Extract the [x, y] coordinate from the center of the cell holding the provided text.  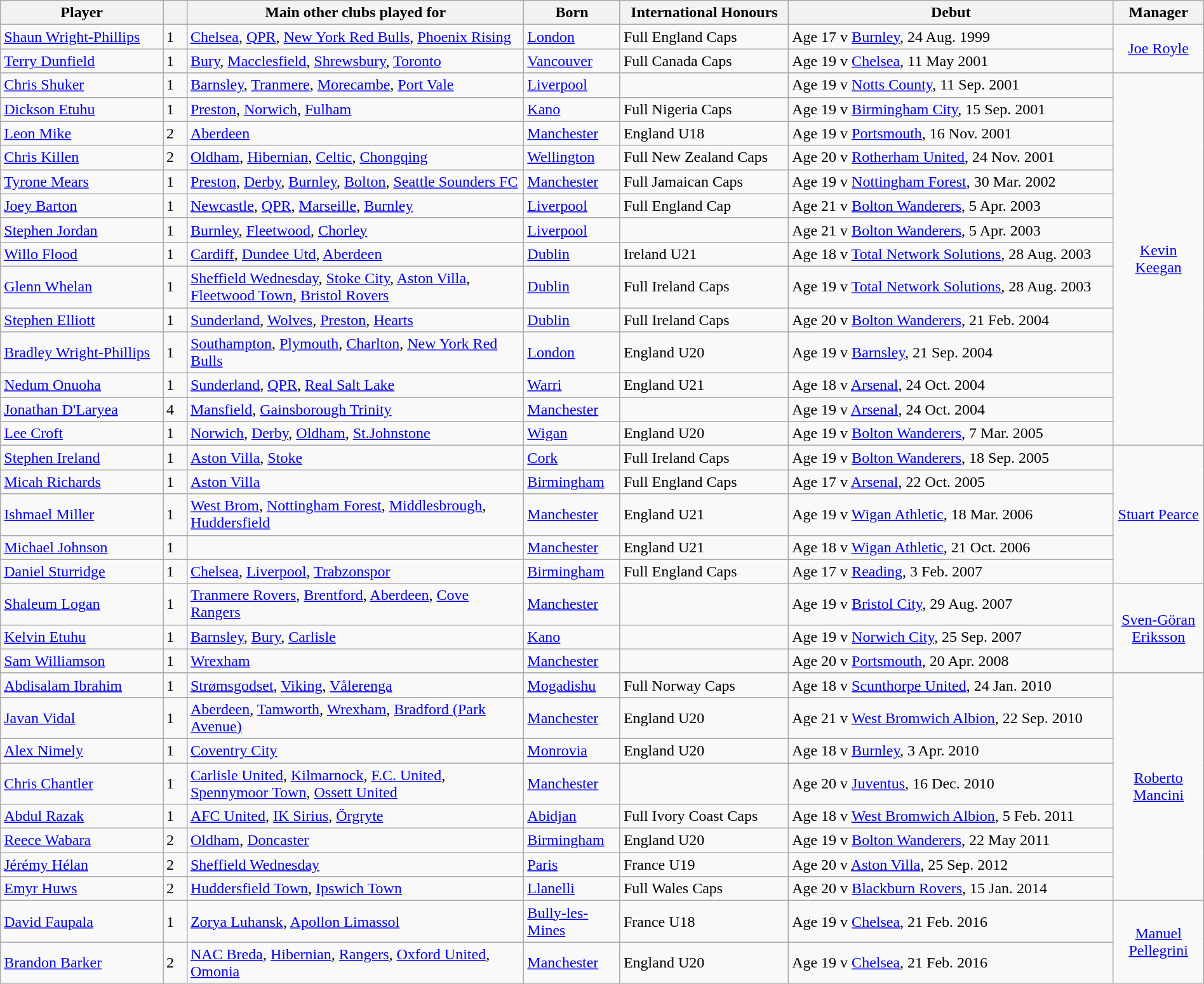
Terry Dunfield [82, 61]
4 [175, 409]
Full Ivory Coast Caps [704, 816]
Alex Nimely [82, 750]
Age 19 v Bolton Wanderers, 18 Sep. 2005 [951, 458]
Full Nigeria Caps [704, 109]
Oldham, Hibernian, Celtic, Chongqing [355, 157]
Norwich, Derby, Oldham, St.Johnstone [355, 434]
NAC Breda, Hibernian, Rangers, Oxford United, Omonia [355, 962]
Age 19 v Birmingham City, 15 Sep. 2001 [951, 109]
Sven-Göran Eriksson [1158, 628]
Age 19 v Chelsea, 11 May 2001 [951, 61]
Burnley, Fleetwood, Chorley [355, 230]
Joey Barton [82, 206]
Age 21 v West Bromwich Albion, 22 Sep. 2010 [951, 717]
Glenn Whelan [82, 287]
Age 20 v Juventus, 16 Dec. 2010 [951, 783]
Age 20 v Aston Villa, 25 Sep. 2012 [951, 865]
Brandon Barker [82, 962]
David Faupala [82, 922]
Player [82, 13]
Llanelli [572, 889]
Mogadishu [572, 685]
Chris Chantler [82, 783]
Age 19 v Bolton Wanderers, 7 Mar. 2005 [951, 434]
Age 17 v Burnley, 24 Aug. 1999 [951, 37]
Sunderland, QPR, Real Salt Lake [355, 385]
West Brom, Nottingham Forest, Middlesbrough, Huddersfield [355, 514]
Cardiff, Dundee Utd, Aberdeen [355, 254]
Stephen Ireland [82, 458]
Preston, Norwich, Fulham [355, 109]
Michael Johnson [82, 547]
Debut [951, 13]
Age 19 v Bolton Wanderers, 22 May 2011 [951, 841]
Age 19 v Portsmouth, 16 Nov. 2001 [951, 133]
Zorya Luhansk, Apollon Limassol [355, 922]
Huddersfield Town, Ipswich Town [355, 889]
Vancouver [572, 61]
Full England Cap [704, 206]
Joe Royle [1158, 49]
Age 17 v Arsenal, 22 Oct. 2005 [951, 482]
International Honours [704, 13]
AFC United, IK Sirius, Örgryte [355, 816]
Lee Croft [82, 434]
Strømsgodset, Viking, Vålerenga [355, 685]
Age 18 v Total Network Solutions, 28 Aug. 2003 [951, 254]
Tranmere Rovers, Brentford, Aberdeen, Cove Rangers [355, 604]
Stuart Pearce [1158, 514]
Sheffield Wednesday [355, 865]
Oldham, Doncaster [355, 841]
Age 19 v Nottingham Forest, 30 Mar. 2002 [951, 182]
France U19 [704, 865]
Jérémy Hélan [82, 865]
Stephen Elliott [82, 319]
Monrovia [572, 750]
Javan Vidal [82, 717]
France U18 [704, 922]
Ishmael Miller [82, 514]
Bradley Wright-Phillips [82, 353]
Willo Flood [82, 254]
Southampton, Plymouth, Charlton, New York Red Bulls [355, 353]
Abidjan [572, 816]
Age 19 v Bristol City, 29 Aug. 2007 [951, 604]
Leon Mike [82, 133]
Bury, Macclesfield, Shrewsbury, Toronto [355, 61]
Age 19 v Total Network Solutions, 28 Aug. 2003 [951, 287]
Carlisle United, Kilmarnock, F.C. United, Spennymoor Town, Ossett United [355, 783]
Shaun Wright-Phillips [82, 37]
Wigan [572, 434]
Full Jamaican Caps [704, 182]
Manuel Pellegrini [1158, 942]
Bully-les-Mines [572, 922]
Paris [572, 865]
Jonathan D'Laryea [82, 409]
Age 19 v Norwich City, 25 Sep. 2007 [951, 637]
Age 18 v Scunthorpe United, 24 Jan. 2010 [951, 685]
Chris Killen [82, 157]
England U18 [704, 133]
Born [572, 13]
Coventry City [355, 750]
Cork [572, 458]
Full Norway Caps [704, 685]
Kelvin Etuhu [82, 637]
Daniel Sturridge [82, 571]
Preston, Derby, Burnley, Bolton, Seattle Sounders FC [355, 182]
Dickson Etuhu [82, 109]
Aston Villa [355, 482]
Newcastle, QPR, Marseille, Burnley [355, 206]
Tyrone Mears [82, 182]
Micah Richards [82, 482]
Shaleum Logan [82, 604]
Mansfield, Gainsborough Trinity [355, 409]
Age 20 v Portsmouth, 20 Apr. 2008 [951, 661]
Age 19 v Arsenal, 24 Oct. 2004 [951, 409]
Age 19 v Notts County, 11 Sep. 2001 [951, 85]
Age 18 v Wigan Athletic, 21 Oct. 2006 [951, 547]
Kevin Keegan [1158, 259]
Barnsley, Tranmere, Morecambe, Port Vale [355, 85]
Chelsea, Liverpool, Trabzonspor [355, 571]
Age 20 v Bolton Wanderers, 21 Feb. 2004 [951, 319]
Abdul Razak [82, 816]
Wellington [572, 157]
Warri [572, 385]
Age 20 v Rotherham United, 24 Nov. 2001 [951, 157]
Abdisalam Ibrahim [82, 685]
Full New Zealand Caps [704, 157]
Age 18 v Arsenal, 24 Oct. 2004 [951, 385]
Aberdeen, Tamworth, Wrexham, Bradford (Park Avenue) [355, 717]
Manager [1158, 13]
Age 18 v Burnley, 3 Apr. 2010 [951, 750]
Full Wales Caps [704, 889]
Full Canada Caps [704, 61]
Sheffield Wednesday, Stoke City, Aston Villa, Fleetwood Town, Bristol Rovers [355, 287]
Barnsley, Bury, Carlisle [355, 637]
Sam Williamson [82, 661]
Roberto Mancini [1158, 787]
Reece Wabara [82, 841]
Aberdeen [355, 133]
Stephen Jordan [82, 230]
Age 19 v Wigan Athletic, 18 Mar. 2006 [951, 514]
Age 20 v Blackburn Rovers, 15 Jan. 2014 [951, 889]
Ireland U21 [704, 254]
Main other clubs played for [355, 13]
Wrexham [355, 661]
Age 18 v West Bromwich Albion, 5 Feb. 2011 [951, 816]
Nedum Onuoha [82, 385]
Aston Villa, Stoke [355, 458]
Age 19 v Barnsley, 21 Sep. 2004 [951, 353]
Emyr Huws [82, 889]
Chris Shuker [82, 85]
Sunderland, Wolves, Preston, Hearts [355, 319]
Chelsea, QPR, New York Red Bulls, Phoenix Rising [355, 37]
Age 17 v Reading, 3 Feb. 2007 [951, 571]
